Identify which cell holds the provided text, then report its [x, y] central coordinate. 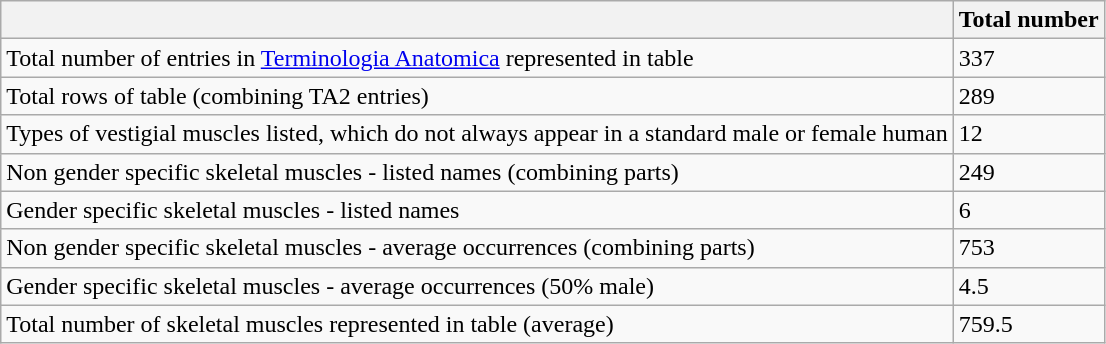
Non gender specific skeletal muscles - average occurrences (combining parts) [477, 248]
Total number of skeletal muscles represented in table (average) [477, 324]
753 [1028, 248]
Total number [1028, 20]
759.5 [1028, 324]
Gender specific skeletal muscles - listed names [477, 210]
Total rows of table (combining TA2 entries) [477, 96]
4.5 [1028, 286]
Types of vestigial muscles listed, which do not always appear in a standard male or female human [477, 134]
Total number of entries in Terminologia Anatomica represented in table [477, 58]
289 [1028, 96]
337 [1028, 58]
249 [1028, 172]
12 [1028, 134]
Non gender specific skeletal muscles - listed names (combining parts) [477, 172]
6 [1028, 210]
Gender specific skeletal muscles - average occurrences (50% male) [477, 286]
